Determine the (X, Y) coordinate at the center of the cell enclosing the given text.  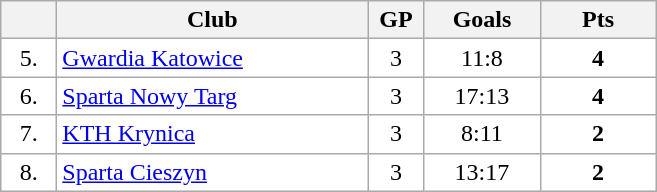
Club (212, 20)
Gwardia Katowice (212, 58)
17:13 (482, 96)
5. (29, 58)
13:17 (482, 172)
7. (29, 134)
6. (29, 96)
KTH Krynica (212, 134)
11:8 (482, 58)
Sparta Nowy Targ (212, 96)
8. (29, 172)
Goals (482, 20)
8:11 (482, 134)
Pts (598, 20)
GP (396, 20)
Sparta Cieszyn (212, 172)
